Output the (X, Y) coordinate of the center of the cell containing the given text.  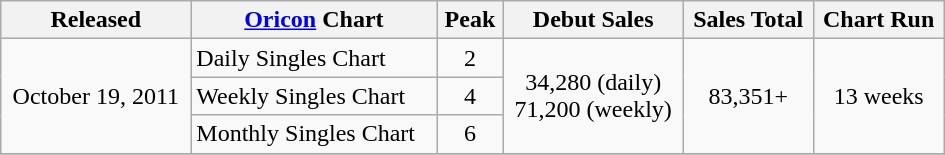
34,280 (daily)71,200 (weekly) (593, 96)
October 19, 2011 (96, 96)
Oricon Chart (314, 20)
13 weeks (878, 96)
6 (470, 134)
Weekly Singles Chart (314, 96)
2 (470, 58)
Daily Singles Chart (314, 58)
Peak (470, 20)
Monthly Singles Chart (314, 134)
Chart Run (878, 20)
4 (470, 96)
Released (96, 20)
83,351+ (748, 96)
Sales Total (748, 20)
Debut Sales (593, 20)
